Locate the cell with the specified text and output its (X, Y) center coordinate. 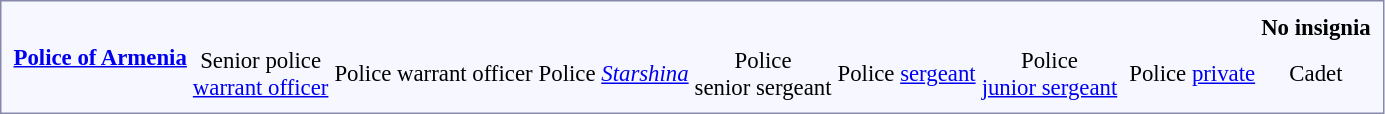
Policesenior sergeant (763, 74)
Police private (1192, 74)
Policejunior sergeant (1050, 74)
Police Starshina (614, 74)
Police of Armenia (100, 57)
No insignia (1316, 27)
Cadet (1316, 74)
Police warrant officer (434, 74)
Police sergeant (906, 74)
Senior policewarrant officer (260, 74)
